Return the [x, y] coordinate for the center point of the cell that contains the specified text.  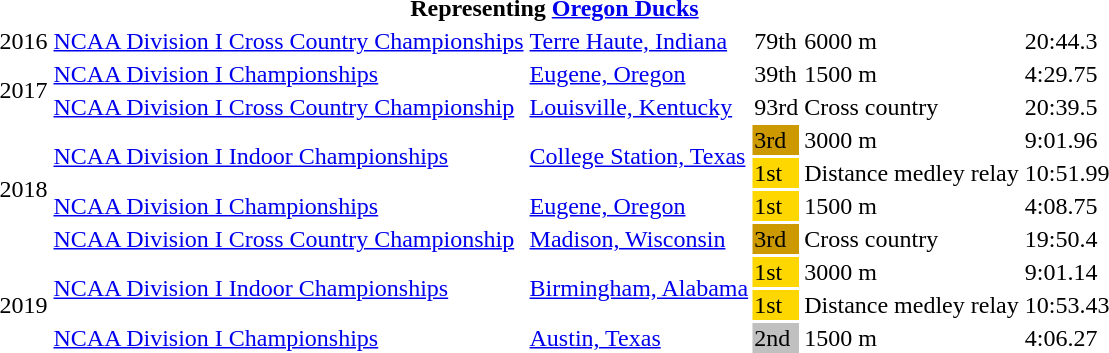
Madison, Wisconsin [639, 239]
Austin, Texas [639, 338]
2nd [776, 338]
39th [776, 74]
Terre Haute, Indiana [639, 41]
Birmingham, Alabama [639, 288]
93rd [776, 107]
Louisville, Kentucky [639, 107]
NCAA Division I Cross Country Championships [288, 41]
6000 m [912, 41]
College Station, Texas [639, 156]
79th [776, 41]
